Identify which cell holds the provided text, then report its (X, Y) central coordinate. 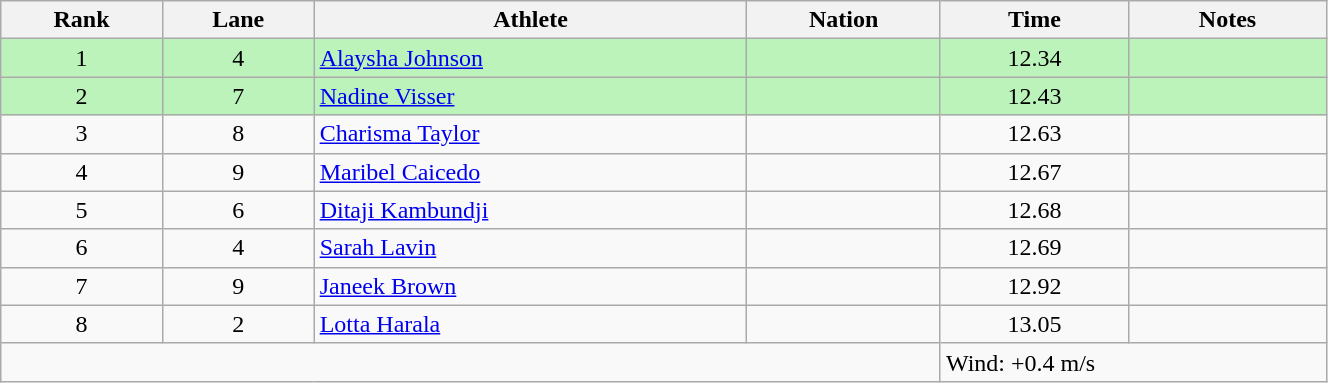
13.05 (1034, 324)
12.67 (1034, 172)
Charisma Taylor (530, 134)
Lane (238, 20)
3 (82, 134)
1 (82, 58)
Janeek Brown (530, 286)
Notes (1228, 20)
12.69 (1034, 248)
Maribel Caicedo (530, 172)
Lotta Harala (530, 324)
5 (82, 210)
Nadine Visser (530, 96)
Athlete (530, 20)
12.34 (1034, 58)
12.92 (1034, 286)
Wind: +0.4 m/s (1133, 362)
Time (1034, 20)
12.43 (1034, 96)
12.68 (1034, 210)
Ditaji Kambundji (530, 210)
Nation (844, 20)
Alaysha Johnson (530, 58)
12.63 (1034, 134)
Sarah Lavin (530, 248)
Rank (82, 20)
